Pinpoint the cell where the given text exists, returning its [X, Y] midpoint coordinate. 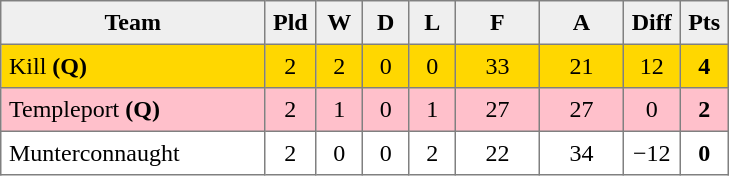
D [385, 23]
Pts [704, 23]
Munterconnaught [133, 153]
W [339, 23]
34 [581, 153]
Templeport (Q) [133, 110]
F [497, 23]
Pld [290, 23]
33 [497, 66]
L [432, 23]
Diff [651, 23]
4 [704, 66]
22 [497, 153]
−12 [651, 153]
A [581, 23]
Kill (Q) [133, 66]
12 [651, 66]
21 [581, 66]
Team [133, 23]
